Capture the cell that displays the provided text and extract its [x, y] central coordinate. 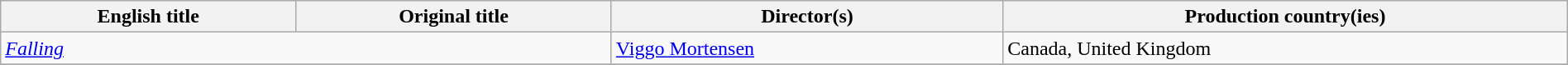
Production country(ies) [1285, 17]
Viggo Mortensen [807, 48]
English title [149, 17]
Original title [454, 17]
Director(s) [807, 17]
Canada, United Kingdom [1285, 48]
Falling [306, 48]
